Pinpoint the cell where the given text exists, returning its (x, y) midpoint coordinate. 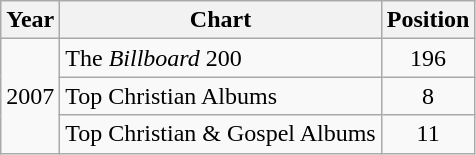
Chart (220, 20)
11 (428, 134)
The Billboard 200 (220, 58)
Top Christian Albums (220, 96)
Top Christian & Gospel Albums (220, 134)
2007 (30, 96)
196 (428, 58)
8 (428, 96)
Position (428, 20)
Year (30, 20)
